Extract the (X, Y) coordinate from the center of the cell holding the provided text.  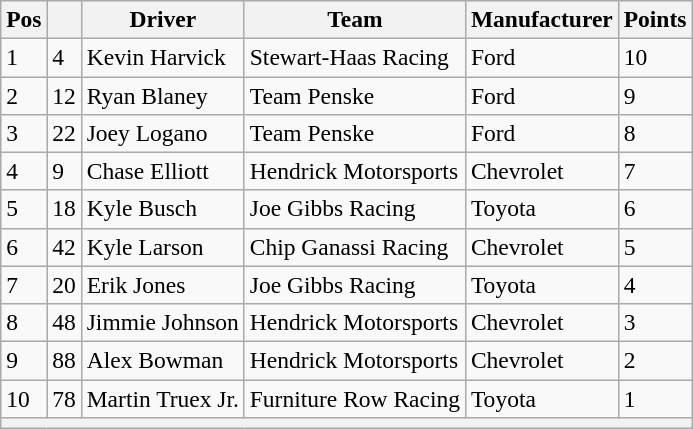
Kyle Busch (162, 209)
Pos (24, 19)
Chase Elliott (162, 171)
88 (64, 360)
78 (64, 398)
Manufacturer (542, 19)
48 (64, 322)
18 (64, 209)
Team (354, 19)
Points (655, 19)
42 (64, 247)
Erik Jones (162, 285)
Furniture Row Racing (354, 398)
Alex Bowman (162, 360)
Kyle Larson (162, 247)
Martin Truex Jr. (162, 398)
12 (64, 95)
Driver (162, 19)
Jimmie Johnson (162, 322)
Chip Ganassi Racing (354, 247)
Kevin Harvick (162, 57)
Stewart-Haas Racing (354, 57)
Ryan Blaney (162, 95)
20 (64, 285)
22 (64, 133)
Joey Logano (162, 133)
